Provide the (x, y) coordinate of the cell's center where the given text is located.  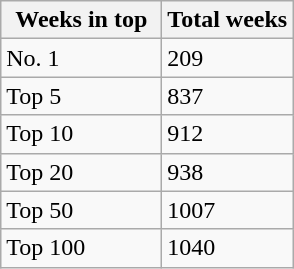
1007 (228, 210)
Top 50 (82, 210)
912 (228, 134)
Top 20 (82, 172)
209 (228, 58)
No. 1 (82, 58)
837 (228, 96)
1040 (228, 248)
Weeks in top (82, 20)
Total weeks (228, 20)
938 (228, 172)
Top 100 (82, 248)
Top 5 (82, 96)
Top 10 (82, 134)
